Find where the given text appears and provide that cell's center as [x, y] coordinate. 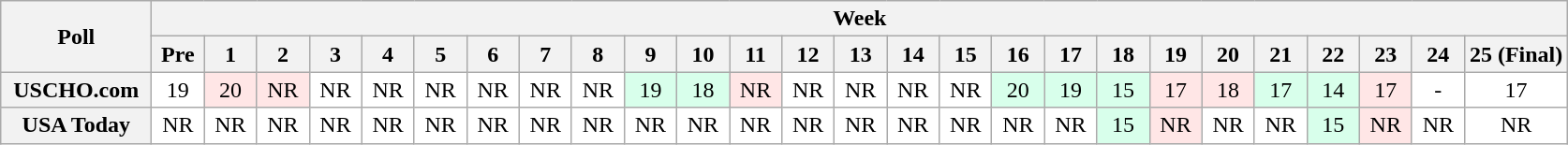
Poll [77, 36]
9 [650, 54]
Pre [178, 54]
25 (Final) [1516, 54]
Week [860, 19]
7 [545, 54]
16 [1018, 54]
22 [1333, 54]
1 [230, 54]
5 [440, 54]
USCHO.com [77, 90]
11 [755, 54]
4 [388, 54]
3 [335, 54]
21 [1280, 54]
24 [1438, 54]
8 [598, 54]
12 [808, 54]
- [1438, 90]
6 [493, 54]
USA Today [77, 125]
2 [283, 54]
13 [861, 54]
10 [703, 54]
23 [1385, 54]
